Determine the [X, Y] coordinate at the center of the cell enclosing the given text.  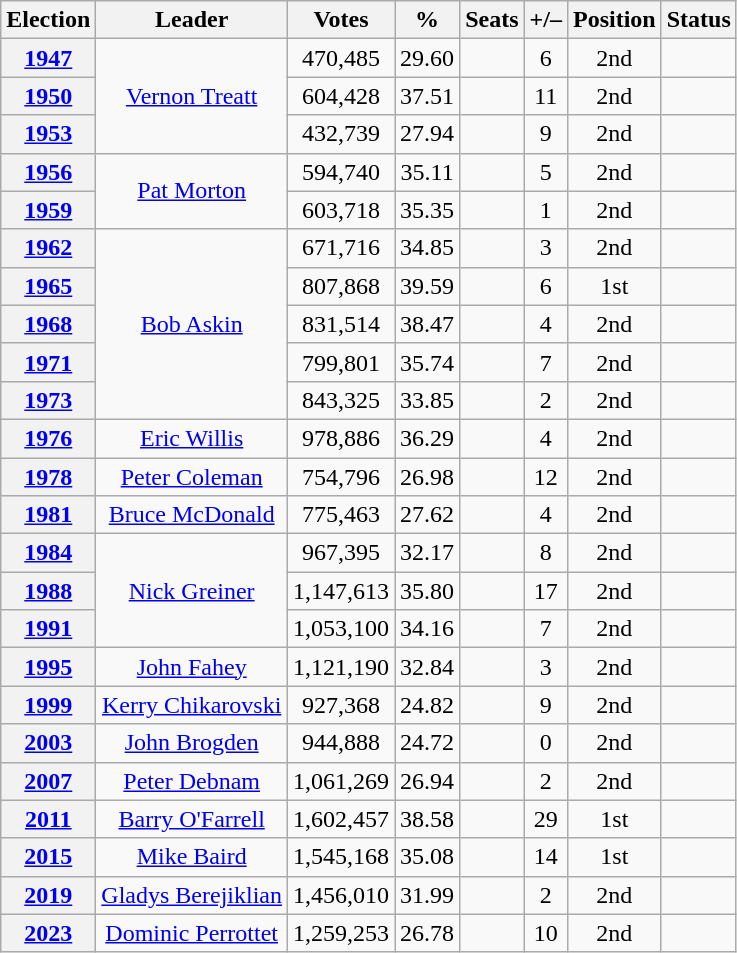
11 [546, 96]
1968 [48, 324]
12 [546, 477]
37.51 [428, 96]
432,739 [342, 134]
1999 [48, 705]
+/– [546, 20]
10 [546, 933]
% [428, 20]
35.08 [428, 857]
843,325 [342, 400]
Mike Baird [192, 857]
1965 [48, 286]
754,796 [342, 477]
671,716 [342, 248]
17 [546, 591]
2011 [48, 819]
1962 [48, 248]
2023 [48, 933]
29.60 [428, 58]
14 [546, 857]
Gladys Berejiklian [192, 895]
Bob Askin [192, 324]
1,053,100 [342, 629]
39.59 [428, 286]
27.94 [428, 134]
2019 [48, 895]
927,368 [342, 705]
24.82 [428, 705]
2003 [48, 743]
35.74 [428, 362]
36.29 [428, 438]
1959 [48, 210]
Seats [492, 20]
831,514 [342, 324]
1947 [48, 58]
1,121,190 [342, 667]
Eric Willis [192, 438]
Status [698, 20]
35.11 [428, 172]
Peter Debnam [192, 781]
1978 [48, 477]
Election [48, 20]
1 [546, 210]
34.85 [428, 248]
Dominic Perrottet [192, 933]
32.84 [428, 667]
1953 [48, 134]
Barry O'Farrell [192, 819]
603,718 [342, 210]
34.16 [428, 629]
8 [546, 553]
470,485 [342, 58]
31.99 [428, 895]
1981 [48, 515]
1,602,457 [342, 819]
1,259,253 [342, 933]
1,456,010 [342, 895]
2007 [48, 781]
Votes [342, 20]
Leader [192, 20]
1976 [48, 438]
Vernon Treatt [192, 96]
27.62 [428, 515]
1973 [48, 400]
26.78 [428, 933]
24.72 [428, 743]
38.58 [428, 819]
29 [546, 819]
Pat Morton [192, 191]
1956 [48, 172]
35.35 [428, 210]
Nick Greiner [192, 591]
32.17 [428, 553]
1,545,168 [342, 857]
594,740 [342, 172]
1,061,269 [342, 781]
1988 [48, 591]
604,428 [342, 96]
1995 [48, 667]
Peter Coleman [192, 477]
1984 [48, 553]
967,395 [342, 553]
1971 [48, 362]
799,801 [342, 362]
944,888 [342, 743]
John Fahey [192, 667]
26.94 [428, 781]
38.47 [428, 324]
5 [546, 172]
775,463 [342, 515]
26.98 [428, 477]
807,868 [342, 286]
1,147,613 [342, 591]
Bruce McDonald [192, 515]
1991 [48, 629]
0 [546, 743]
978,886 [342, 438]
Position [614, 20]
1950 [48, 96]
35.80 [428, 591]
33.85 [428, 400]
Kerry Chikarovski [192, 705]
2015 [48, 857]
John Brogden [192, 743]
